From the cell containing the given text, extract its center point as (x, y) coordinate. 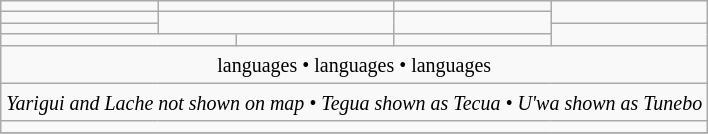
Yarigui and Lache not shown on map • Tegua shown as Tecua • U'wa shown as Tunebo (354, 102)
languages • languages • languages (354, 64)
